Extract the [x, y] coordinate from the center of the cell holding the provided text.  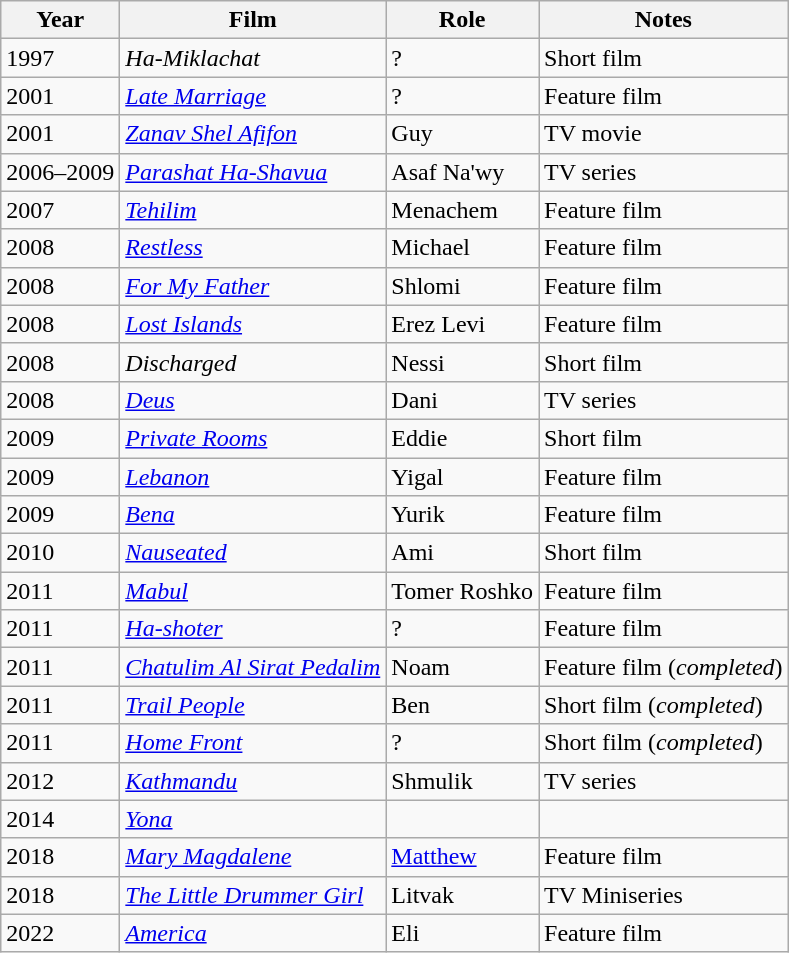
2010 [60, 553]
The Little Drummer Girl [253, 895]
Mary Magdalene [253, 857]
Eli [462, 933]
Tomer Roshko [462, 591]
Restless [253, 248]
Yurik [462, 515]
Mabul [253, 591]
Kathmandu [253, 781]
Eddie [462, 438]
2012 [60, 781]
Bena [253, 515]
Private Rooms [253, 438]
Chatulim Al Sirat Pedalim [253, 667]
Ben [462, 705]
2022 [60, 933]
Discharged [253, 362]
1997 [60, 58]
Dani [462, 400]
Feature film (completed) [663, 667]
Yigal [462, 477]
Ha-shoter [253, 629]
Film [253, 20]
Michael [462, 248]
Deus [253, 400]
2006–2009 [60, 172]
2014 [60, 819]
Lebanon [253, 477]
2007 [60, 210]
Asaf Na'wy [462, 172]
Role [462, 20]
Ha-Miklachat [253, 58]
Nessi [462, 362]
Year [60, 20]
America [253, 933]
Litvak [462, 895]
Nauseated [253, 553]
Late Marriage [253, 96]
Matthew [462, 857]
Erez Levi [462, 324]
Yona [253, 819]
Trail People [253, 705]
Tehilim [253, 210]
TV movie [663, 134]
Guy [462, 134]
Shlomi [462, 286]
Zanav Shel Afifon [253, 134]
For My Father [253, 286]
Menachem [462, 210]
Noam [462, 667]
Home Front [253, 743]
Parashat Ha-Shavua [253, 172]
Ami [462, 553]
Lost Islands [253, 324]
Notes [663, 20]
Shmulik [462, 781]
TV Miniseries [663, 895]
